Identify which cell holds the provided text, then report its (X, Y) central coordinate. 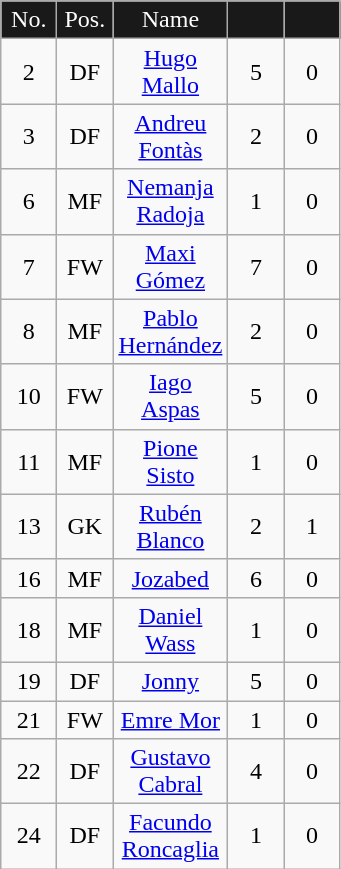
Iago Aspas (170, 396)
19 (29, 681)
Hugo Mallo (170, 72)
Name (170, 20)
Pione Sisto (170, 462)
Facundo Roncaglia (170, 836)
4 (256, 772)
Emre Mor (170, 719)
24 (29, 836)
No. (29, 20)
Nemanja Radoja (170, 202)
Jonny (170, 681)
Daniel Wass (170, 630)
3 (29, 136)
22 (29, 772)
Pos. (85, 20)
Gustavo Cabral (170, 772)
Andreu Fontàs (170, 136)
Maxi Gómez (170, 266)
16 (29, 578)
10 (29, 396)
13 (29, 526)
GK (85, 526)
Jozabed (170, 578)
Rubén Blanco (170, 526)
11 (29, 462)
8 (29, 332)
Pablo Hernández (170, 332)
21 (29, 719)
18 (29, 630)
